Determine the (x, y) coordinate at the center of the cell enclosing the given text.  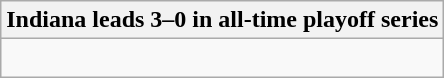
Indiana leads 3–0 in all-time playoff series (222, 20)
